Pinpoint the cell where the given text exists, returning its [x, y] midpoint coordinate. 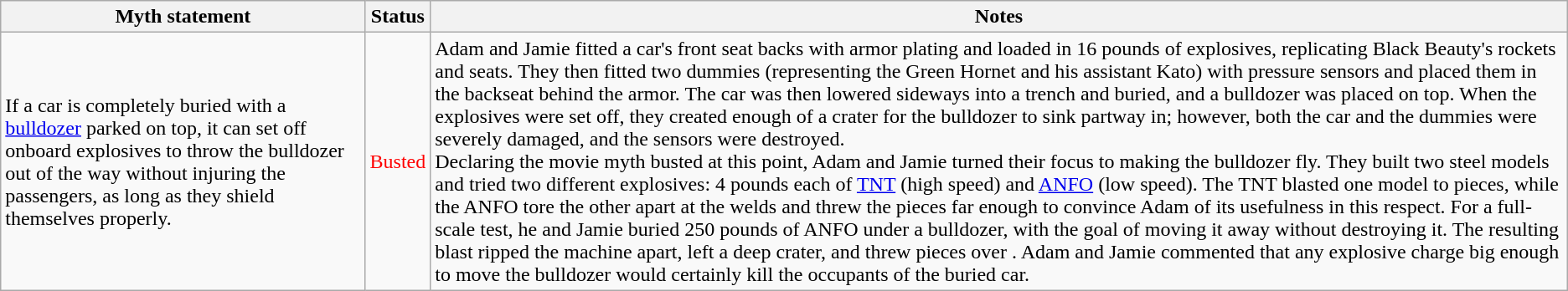
Status [398, 17]
Busted [398, 161]
Myth statement [183, 17]
Notes [999, 17]
